Locate the cell with the specified text and output its (X, Y) center coordinate. 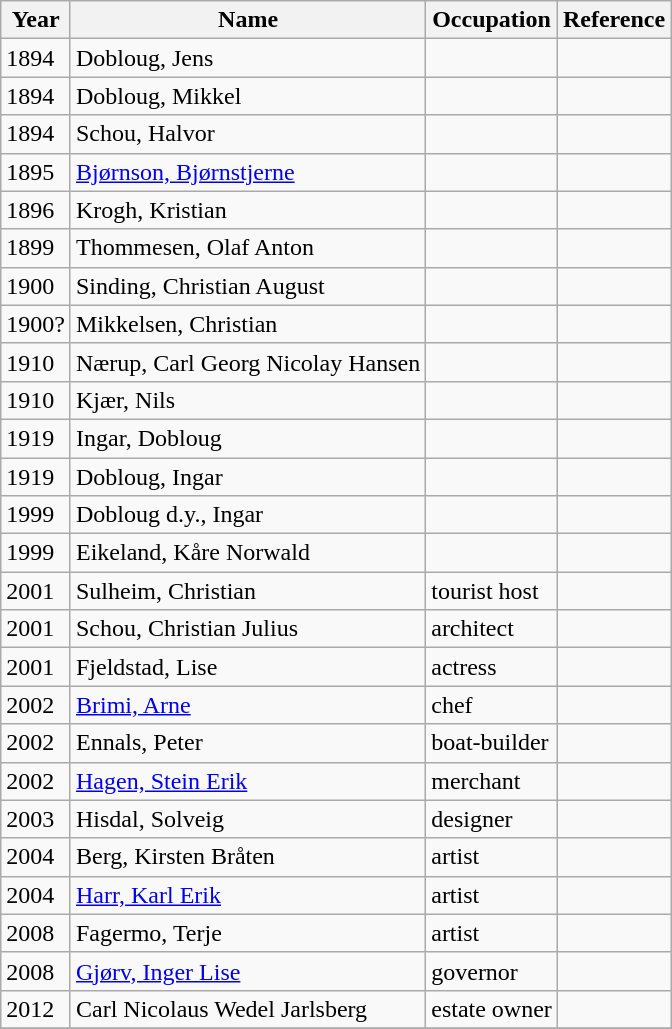
Krogh, Kristian (248, 210)
Sulheim, Christian (248, 591)
Dobloug, Ingar (248, 477)
Carl Nicolaus Wedel Jarlsberg (248, 1009)
Schou, Halvor (248, 134)
Eikeland, Kåre Norwald (248, 553)
1900 (36, 286)
1899 (36, 248)
actress (492, 667)
Mikkelsen, Christian (248, 324)
Kjær, Nils (248, 400)
2012 (36, 1009)
Fjeldstad, Lise (248, 667)
chef (492, 705)
2003 (36, 819)
designer (492, 819)
architect (492, 629)
Sinding, Christian August (248, 286)
Dobloug, Jens (248, 58)
Harr, Karl Erik (248, 895)
Dobloug d.y., Ingar (248, 515)
Fagermo, Terje (248, 933)
Hisdal, Solveig (248, 819)
Ingar, Dobloug (248, 438)
Schou, Christian Julius (248, 629)
merchant (492, 781)
Dobloug, Mikkel (248, 96)
Ennals, Peter (248, 743)
Gjørv, Inger Lise (248, 971)
Name (248, 20)
boat-builder (492, 743)
1895 (36, 172)
Brimi, Arne (248, 705)
tourist host (492, 591)
Year (36, 20)
estate owner (492, 1009)
Reference (614, 20)
governor (492, 971)
1896 (36, 210)
Berg, Kirsten Bråten (248, 857)
Bjørnson, Bjørnstjerne (248, 172)
Occupation (492, 20)
Nærup, Carl Georg Nicolay Hansen (248, 362)
Hagen, Stein Erik (248, 781)
Thommesen, Olaf Anton (248, 248)
1900? (36, 324)
